Return the (x, y) coordinate for the center point of the cell that contains the specified text.  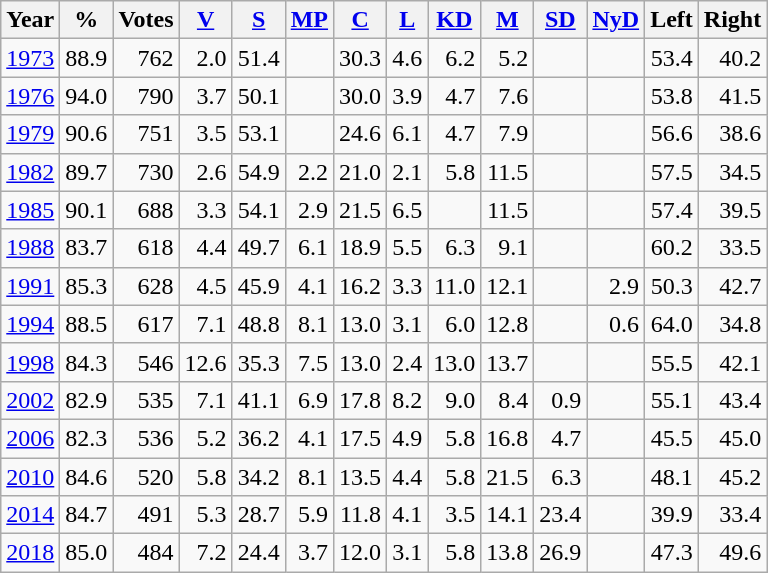
82.9 (86, 400)
49.7 (258, 248)
17.5 (360, 438)
2.4 (408, 362)
1973 (30, 58)
34.5 (732, 172)
42.1 (732, 362)
7.6 (508, 96)
0.9 (560, 400)
3.9 (408, 96)
4.6 (408, 58)
88.9 (86, 58)
17.8 (360, 400)
39.5 (732, 210)
M (508, 20)
11.0 (454, 286)
617 (146, 324)
0.6 (616, 324)
KD (454, 20)
546 (146, 362)
Right (732, 20)
48.8 (258, 324)
47.3 (672, 553)
7.5 (309, 362)
82.3 (86, 438)
13.7 (508, 362)
12.0 (360, 553)
57.4 (672, 210)
6.9 (309, 400)
751 (146, 134)
1988 (30, 248)
4.9 (408, 438)
13.5 (360, 477)
33.5 (732, 248)
536 (146, 438)
55.5 (672, 362)
SD (560, 20)
8.4 (508, 400)
84.6 (86, 477)
55.1 (672, 400)
64.0 (672, 324)
53.8 (672, 96)
16.2 (360, 286)
2.0 (206, 58)
MP (309, 20)
28.7 (258, 515)
790 (146, 96)
520 (146, 477)
1985 (30, 210)
35.3 (258, 362)
89.7 (86, 172)
41.5 (732, 96)
90.6 (86, 134)
12.1 (508, 286)
C (360, 20)
84.7 (86, 515)
26.9 (560, 553)
53.1 (258, 134)
12.6 (206, 362)
30.3 (360, 58)
5.9 (309, 515)
1991 (30, 286)
2.6 (206, 172)
24.6 (360, 134)
41.1 (258, 400)
535 (146, 400)
85.3 (86, 286)
7.2 (206, 553)
5.5 (408, 248)
50.1 (258, 96)
5.3 (206, 515)
2010 (30, 477)
2006 (30, 438)
54.1 (258, 210)
V (206, 20)
6.0 (454, 324)
484 (146, 553)
50.3 (672, 286)
Votes (146, 20)
36.2 (258, 438)
9.0 (454, 400)
2.2 (309, 172)
38.6 (732, 134)
2018 (30, 553)
14.1 (508, 515)
57.5 (672, 172)
Year (30, 20)
40.2 (732, 58)
56.6 (672, 134)
43.4 (732, 400)
21.0 (360, 172)
730 (146, 172)
11.8 (360, 515)
1982 (30, 172)
42.7 (732, 286)
6.5 (408, 210)
4.5 (206, 286)
53.4 (672, 58)
8.2 (408, 400)
83.7 (86, 248)
S (258, 20)
762 (146, 58)
2002 (30, 400)
1976 (30, 96)
54.9 (258, 172)
39.9 (672, 515)
12.8 (508, 324)
9.1 (508, 248)
45.5 (672, 438)
L (408, 20)
13.8 (508, 553)
Left (672, 20)
% (86, 20)
23.4 (560, 515)
2014 (30, 515)
2.1 (408, 172)
NyD (616, 20)
1998 (30, 362)
618 (146, 248)
49.6 (732, 553)
85.0 (86, 553)
90.1 (86, 210)
84.3 (86, 362)
34.8 (732, 324)
688 (146, 210)
1994 (30, 324)
60.2 (672, 248)
30.0 (360, 96)
33.4 (732, 515)
491 (146, 515)
34.2 (258, 477)
628 (146, 286)
45.0 (732, 438)
7.9 (508, 134)
16.8 (508, 438)
24.4 (258, 553)
94.0 (86, 96)
18.9 (360, 248)
45.9 (258, 286)
88.5 (86, 324)
45.2 (732, 477)
1979 (30, 134)
48.1 (672, 477)
51.4 (258, 58)
6.2 (454, 58)
